Identify which cell holds the provided text, then report its (X, Y) central coordinate. 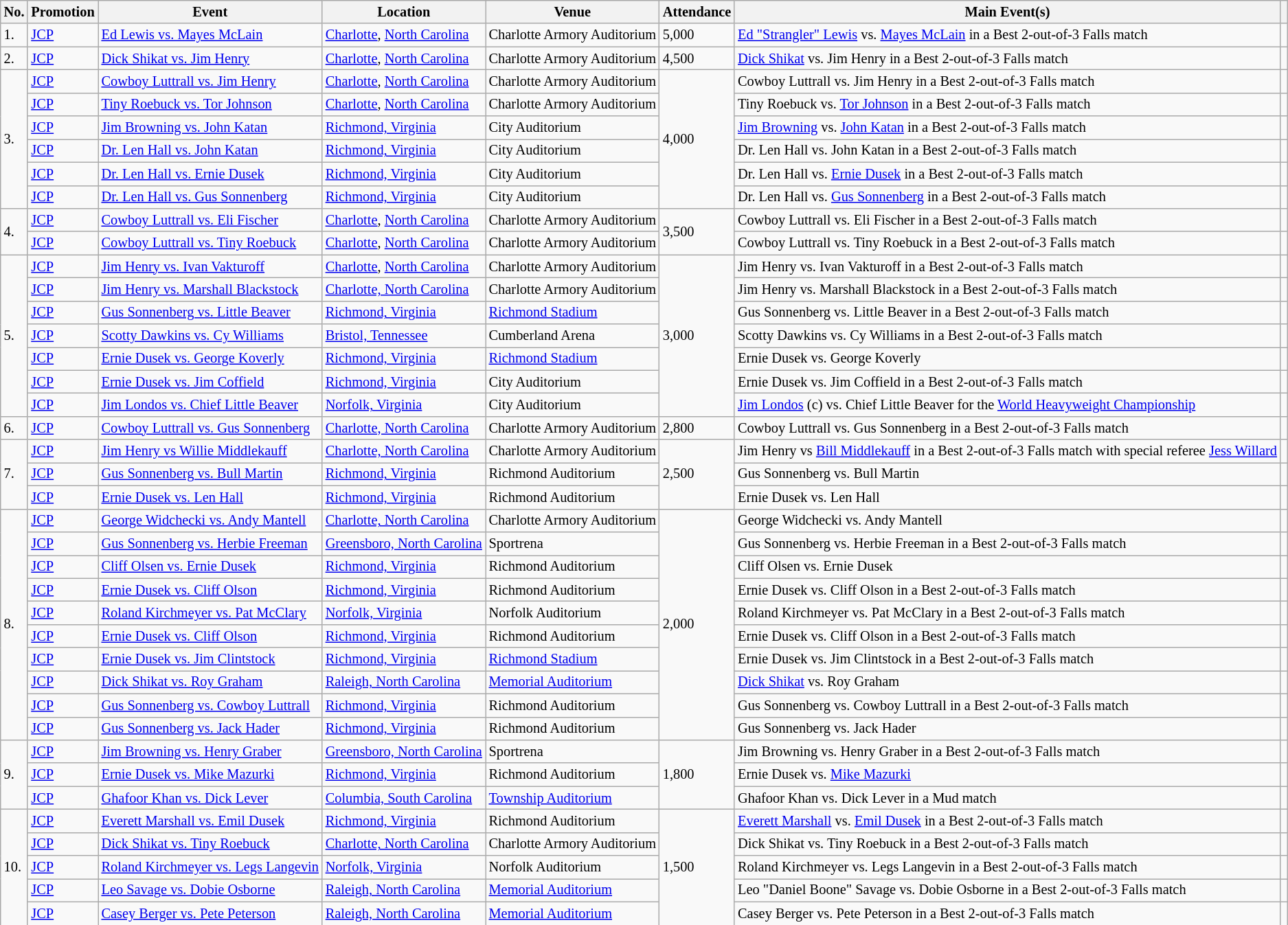
4,000 (697, 139)
Jim Browning vs. John Katan in a Best 2-out-of-3 Falls match (1007, 128)
Cumberland Arena (573, 336)
Gus Sonnenberg vs. Cowboy Luttrall (210, 705)
Dick Shikat vs. Jim Henry in a Best 2-out-of-3 Falls match (1007, 58)
Dick Shikat vs. Tiny Roebuck (210, 844)
3,000 (697, 336)
2,800 (697, 428)
Casey Berger vs. Pete Peterson in a Best 2-out-of-3 Falls match (1007, 913)
Ernie Dusek vs. Jim Coffield (210, 382)
Dr. Len Hall vs. Ernie Dusek in a Best 2-out-of-3 Falls match (1007, 174)
Ernie Dusek vs. Jim Coffield in a Best 2-out-of-3 Falls match (1007, 382)
Cowboy Luttrall vs. Eli Fischer in a Best 2-out-of-3 Falls match (1007, 220)
Event (210, 12)
Leo "Daniel Boone" Savage vs. Dobie Osborne in a Best 2-out-of-3 Falls match (1007, 890)
1,800 (697, 775)
Scotty Dawkins vs. Cy Williams (210, 336)
2,000 (697, 625)
Cowboy Luttrall vs. Tiny Roebuck (210, 243)
5. (14, 336)
Cowboy Luttrall vs. Tiny Roebuck in a Best 2-out-of-3 Falls match (1007, 243)
Gus Sonnenberg vs. Herbie Freeman in a Best 2-out-of-3 Falls match (1007, 543)
Jim Browning vs. Henry Graber (210, 751)
Tiny Roebuck vs. Tor Johnson in a Best 2-out-of-3 Falls match (1007, 104)
Location (404, 12)
Cowboy Luttrall vs. Jim Henry in a Best 2-out-of-3 Falls match (1007, 81)
2. (14, 58)
Roland Kirchmeyer vs. Pat McClary in a Best 2-out-of-3 Falls match (1007, 613)
Ghafoor Khan vs. Dick Lever (210, 798)
Leo Savage vs. Dobie Osborne (210, 890)
8. (14, 625)
Jim Henry vs Bill Middlekauff in a Best 2-out-of-3 Falls match with special referee Jess Willard (1007, 451)
Cowboy Luttrall vs. Gus Sonnenberg in a Best 2-out-of-3 Falls match (1007, 428)
Main Event(s) (1007, 12)
Jim Londos vs. Chief Little Beaver (210, 404)
Ed "Strangler" Lewis vs. Mayes McLain in a Best 2-out-of-3 Falls match (1007, 35)
Dick Shikat vs. Jim Henry (210, 58)
Cowboy Luttrall vs. Jim Henry (210, 81)
Cowboy Luttrall vs. Gus Sonnenberg (210, 428)
Jim Henry vs Willie Middlekauff (210, 451)
Dr. Len Hall vs. Gus Sonnenberg (210, 197)
Township Auditorium (573, 798)
1,500 (697, 867)
Ghafoor Khan vs. Dick Lever in a Mud match (1007, 798)
Ernie Dusek vs. Jim Clintstock in a Best 2-out-of-3 Falls match (1007, 659)
Everett Marshall vs. Emil Dusek in a Best 2-out-of-3 Falls match (1007, 821)
9. (14, 775)
Dr. Len Hall vs. John Katan (210, 150)
1. (14, 35)
Jim Henry vs. Ivan Vakturoff (210, 266)
4,500 (697, 58)
Casey Berger vs. Pete Peterson (210, 913)
Columbia, South Carolina (404, 798)
Jim Henry vs. Marshall Blackstock in a Best 2-out-of-3 Falls match (1007, 289)
Tiny Roebuck vs. Tor Johnson (210, 104)
7. (14, 474)
Roland Kirchmeyer vs. Legs Langevin (210, 867)
Gus Sonnenberg vs. Cowboy Luttrall in a Best 2-out-of-3 Falls match (1007, 705)
Dr. Len Hall vs. Gus Sonnenberg in a Best 2-out-of-3 Falls match (1007, 197)
Jim Henry vs. Ivan Vakturoff in a Best 2-out-of-3 Falls match (1007, 266)
5,000 (697, 35)
10. (14, 867)
Everett Marshall vs. Emil Dusek (210, 821)
Ed Lewis vs. Mayes McLain (210, 35)
Dr. Len Hall vs. John Katan in a Best 2-out-of-3 Falls match (1007, 150)
Jim Browning vs. Henry Graber in a Best 2-out-of-3 Falls match (1007, 751)
Dr. Len Hall vs. Ernie Dusek (210, 174)
Promotion (63, 12)
Bristol, Tennessee (404, 336)
Gus Sonnenberg vs. Herbie Freeman (210, 543)
Dick Shikat vs. Tiny Roebuck in a Best 2-out-of-3 Falls match (1007, 844)
3,500 (697, 231)
Roland Kirchmeyer vs. Legs Langevin in a Best 2-out-of-3 Falls match (1007, 867)
Attendance (697, 12)
2,500 (697, 474)
Venue (573, 12)
4. (14, 231)
Gus Sonnenberg vs. Little Beaver (210, 312)
Ernie Dusek vs. Jim Clintstock (210, 659)
3. (14, 139)
No. (14, 12)
Scotty Dawkins vs. Cy Williams in a Best 2-out-of-3 Falls match (1007, 336)
Gus Sonnenberg vs. Little Beaver in a Best 2-out-of-3 Falls match (1007, 312)
6. (14, 428)
Jim Henry vs. Marshall Blackstock (210, 289)
Cowboy Luttrall vs. Eli Fischer (210, 220)
Jim Browning vs. John Katan (210, 128)
Roland Kirchmeyer vs. Pat McClary (210, 613)
Jim Londos (c) vs. Chief Little Beaver for the World Heavyweight Championship (1007, 404)
